Locate the cell with the specified text and output its (x, y) center coordinate. 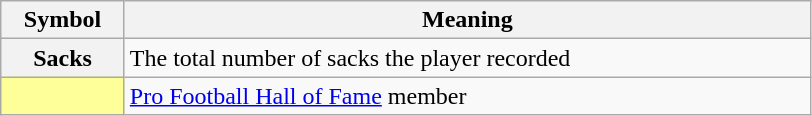
Sacks (63, 58)
Symbol (63, 20)
Meaning (467, 20)
The total number of sacks the player recorded (467, 58)
Pro Football Hall of Fame member (467, 96)
